Locate the cell with the specified text and output its [x, y] center coordinate. 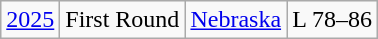
First Round [122, 20]
Nebraska [236, 20]
2025 [30, 20]
L 78–86 [332, 20]
